Determine the [X, Y] coordinate at the center of the cell enclosing the given text.  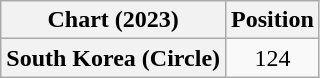
South Korea (Circle) [114, 58]
124 [273, 58]
Position [273, 20]
Chart (2023) [114, 20]
